Capture the cell that displays the provided text and extract its (X, Y) central coordinate. 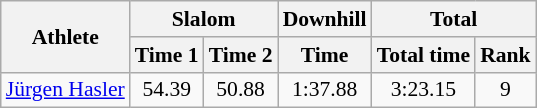
50.88 (241, 90)
Slalom (204, 19)
Rank (506, 55)
Time (325, 55)
Athlete (66, 36)
9 (506, 90)
Downhill (325, 19)
3:23.15 (424, 90)
Time 1 (167, 55)
Total time (424, 55)
54.39 (167, 90)
Jürgen Hasler (66, 90)
1:37.88 (325, 90)
Total (454, 19)
Time 2 (241, 55)
